Extract the (X, Y) coordinate from the center of the cell holding the provided text.  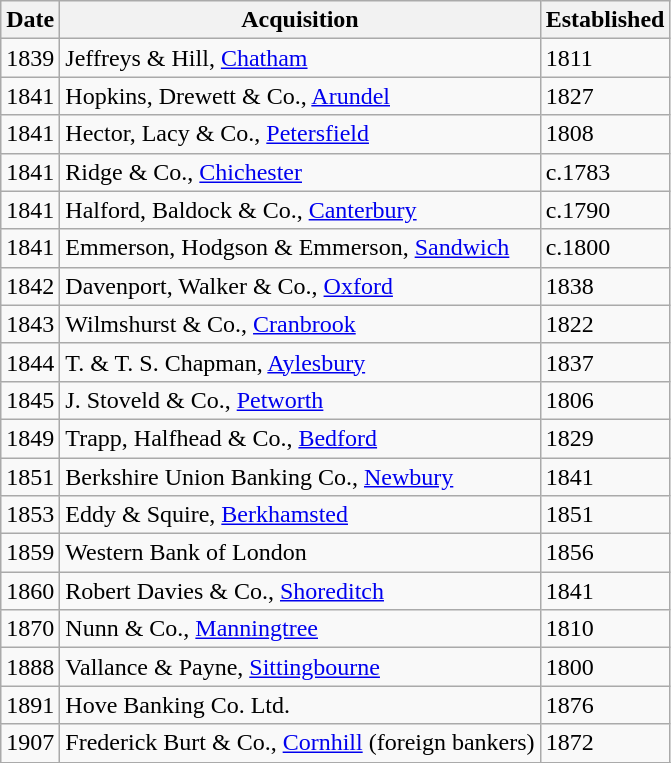
1829 (605, 438)
1870 (30, 629)
1808 (605, 134)
1891 (30, 705)
1800 (605, 667)
Vallance & Payne, Sittingbourne (300, 667)
Acquisition (300, 20)
Hopkins, Drewett & Co., Arundel (300, 96)
Western Bank of London (300, 553)
Emmerson, Hodgson & Emmerson, Sandwich (300, 248)
1860 (30, 591)
J. Stoveld & Co., Petworth (300, 400)
1837 (605, 362)
1806 (605, 400)
1839 (30, 58)
Hector, Lacy & Co., Petersfield (300, 134)
1845 (30, 400)
T. & T. S. Chapman, Aylesbury (300, 362)
Hove Banking Co. Ltd. (300, 705)
c.1790 (605, 210)
1810 (605, 629)
1827 (605, 96)
Nunn & Co., Manningtree (300, 629)
1859 (30, 553)
Established (605, 20)
Frederick Burt & Co., Cornhill (foreign bankers) (300, 743)
Wilmshurst & Co., Cranbrook (300, 324)
Jeffreys & Hill, Chatham (300, 58)
1838 (605, 286)
c.1800 (605, 248)
1856 (605, 553)
Berkshire Union Banking Co., Newbury (300, 477)
1842 (30, 286)
1844 (30, 362)
1849 (30, 438)
Eddy & Squire, Berkhamsted (300, 515)
Ridge & Co., Chichester (300, 172)
1876 (605, 705)
1853 (30, 515)
Trapp, Halfhead & Co., Bedford (300, 438)
1843 (30, 324)
1822 (605, 324)
1888 (30, 667)
Davenport, Walker & Co., Oxford (300, 286)
Halford, Baldock & Co., Canterbury (300, 210)
Robert Davies & Co., Shoreditch (300, 591)
c.1783 (605, 172)
1907 (30, 743)
1872 (605, 743)
1811 (605, 58)
Date (30, 20)
